Return [X, Y] of the center of cell containing provided text 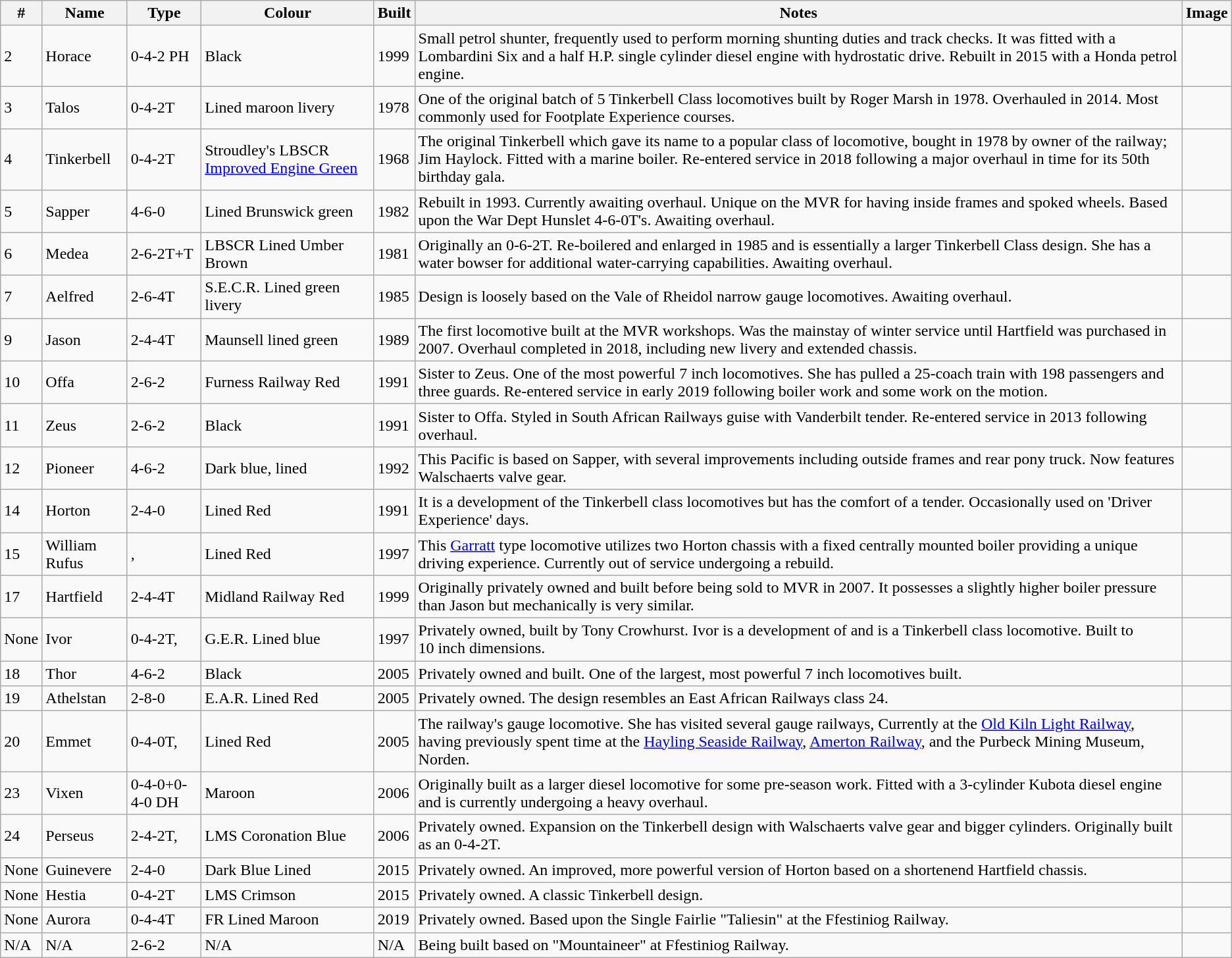
Privately owned. An improved, more powerful version of Horton based on a shortenend Hartfield chassis. [798, 870]
Privately owned. Based upon the Single Fairlie "Taliesin" at the Ffestiniog Railway. [798, 920]
This Pacific is based on Sapper, with several improvements including outside frames and rear pony truck. Now features Walschaerts valve gear. [798, 467]
1985 [394, 296]
1981 [394, 254]
5 [21, 211]
Maroon [288, 793]
It is a development of the Tinkerbell class locomotives but has the comfort of a tender. Occasionally used on 'Driver Experience' days. [798, 511]
0-4-0+0-4-0 DH [164, 793]
Built [394, 13]
4 [21, 159]
Name [84, 13]
15 [21, 553]
Aurora [84, 920]
Vixen [84, 793]
Thor [84, 674]
Tinkerbell [84, 159]
2019 [394, 920]
Aelfred [84, 296]
0-4-2 PH [164, 56]
2-6-2T+T [164, 254]
Sapper [84, 211]
Emmet [84, 741]
11 [21, 425]
LMS Coronation Blue [288, 836]
0-4-2T, [164, 640]
19 [21, 699]
Privately owned and built. One of the largest, most powerful 7 inch locomotives built. [798, 674]
G.E.R. Lined blue [288, 640]
24 [21, 836]
1968 [394, 159]
Pioneer [84, 467]
1982 [394, 211]
, [164, 553]
Hartfield [84, 597]
Ivor [84, 640]
# [21, 13]
1992 [394, 467]
20 [21, 741]
Design is loosely based on the Vale of Rheidol narrow gauge locomotives. Awaiting overhaul. [798, 296]
Furness Railway Red [288, 382]
2 [21, 56]
Lined Brunswick green [288, 211]
Dark Blue Lined [288, 870]
Lined maroon livery [288, 108]
10 [21, 382]
Midland Railway Red [288, 597]
Perseus [84, 836]
LMS Crimson [288, 895]
Dark blue, lined [288, 467]
1978 [394, 108]
Privately owned. Expansion on the Tinkerbell design with Walschaerts valve gear and bigger cylinders. Originally built as an 0-4-2T. [798, 836]
9 [21, 340]
Medea [84, 254]
Type [164, 13]
23 [21, 793]
William Rufus [84, 553]
Notes [798, 13]
14 [21, 511]
Zeus [84, 425]
Offa [84, 382]
2-4-2T, [164, 836]
1989 [394, 340]
7 [21, 296]
2-8-0 [164, 699]
2-6-4T [164, 296]
FR Lined Maroon [288, 920]
Privately owned, built by Tony Crowhurst. Ivor is a development of and is a Tinkerbell class locomotive. Built to 10 inch dimensions. [798, 640]
LBSCR Lined Umber Brown [288, 254]
Colour [288, 13]
Athelstan [84, 699]
Sister to Offa. Styled in South African Railways guise with Vanderbilt tender. Re-entered service in 2013 following overhaul. [798, 425]
Being built based on "Mountaineer" at Ffestiniog Railway. [798, 945]
17 [21, 597]
Image [1207, 13]
Maunsell lined green [288, 340]
0-4-0T, [164, 741]
Horton [84, 511]
12 [21, 467]
Stroudley's LBSCR Improved Engine Green [288, 159]
E.A.R. Lined Red [288, 699]
Guinevere [84, 870]
Privately owned. A classic Tinkerbell design. [798, 895]
6 [21, 254]
4-6-0 [164, 211]
18 [21, 674]
Hestia [84, 895]
S.E.C.R. Lined green livery [288, 296]
Privately owned. The design resembles an East African Railways class 24. [798, 699]
Jason [84, 340]
0-4-4T [164, 920]
Horace [84, 56]
3 [21, 108]
Talos [84, 108]
